From the cell containing the given text, extract its center point as (x, y) coordinate. 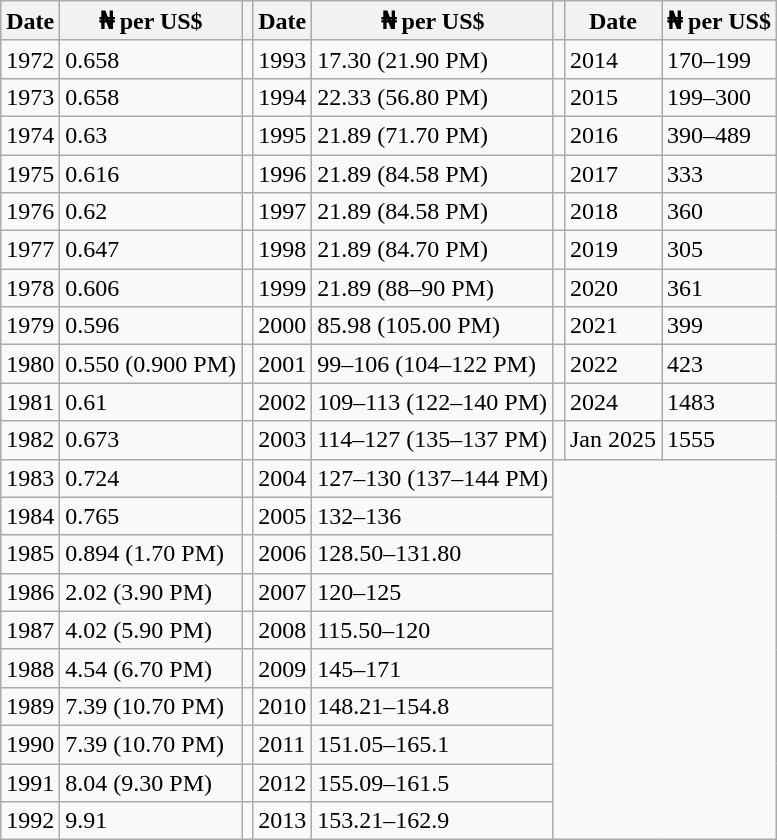
1973 (30, 97)
21.89 (88–90 PM) (433, 288)
2002 (282, 402)
17.30 (21.90 PM) (433, 59)
1983 (30, 478)
1998 (282, 250)
1979 (30, 326)
2004 (282, 478)
2011 (282, 744)
423 (720, 364)
1984 (30, 516)
21.89 (71.70 PM) (433, 135)
0.550 (0.900 PM) (151, 364)
8.04 (9.30 PM) (151, 783)
Jan 2025 (612, 440)
2017 (612, 173)
0.616 (151, 173)
22.33 (56.80 PM) (433, 97)
2016 (612, 135)
2015 (612, 97)
1981 (30, 402)
2020 (612, 288)
1985 (30, 554)
2014 (612, 59)
0.61 (151, 402)
1977 (30, 250)
2009 (282, 668)
360 (720, 212)
1988 (30, 668)
1980 (30, 364)
2003 (282, 440)
4.54 (6.70 PM) (151, 668)
0.724 (151, 478)
153.21–162.9 (433, 821)
2006 (282, 554)
1976 (30, 212)
2019 (612, 250)
0.673 (151, 440)
2.02 (3.90 PM) (151, 592)
2008 (282, 630)
333 (720, 173)
1978 (30, 288)
1972 (30, 59)
127–130 (137–144 PM) (433, 478)
1996 (282, 173)
21.89 (84.70 PM) (433, 250)
2018 (612, 212)
1995 (282, 135)
2021 (612, 326)
114–127 (135–137 PM) (433, 440)
1989 (30, 706)
2022 (612, 364)
1986 (30, 592)
1994 (282, 97)
155.09–161.5 (433, 783)
1555 (720, 440)
2012 (282, 783)
2010 (282, 706)
305 (720, 250)
2005 (282, 516)
151.05–165.1 (433, 744)
199–300 (720, 97)
0.596 (151, 326)
399 (720, 326)
1987 (30, 630)
1992 (30, 821)
0.606 (151, 288)
2013 (282, 821)
1982 (30, 440)
4.02 (5.90 PM) (151, 630)
128.50–131.80 (433, 554)
2001 (282, 364)
145–171 (433, 668)
2000 (282, 326)
115.50–120 (433, 630)
0.647 (151, 250)
0.63 (151, 135)
1974 (30, 135)
361 (720, 288)
99–106 (104–122 PM) (433, 364)
132–136 (433, 516)
170–199 (720, 59)
148.21–154.8 (433, 706)
109–113 (122–140 PM) (433, 402)
85.98 (105.00 PM) (433, 326)
1990 (30, 744)
1483 (720, 402)
0.894 (1.70 PM) (151, 554)
1993 (282, 59)
1997 (282, 212)
1999 (282, 288)
2024 (612, 402)
1975 (30, 173)
0.765 (151, 516)
390–489 (720, 135)
2007 (282, 592)
120–125 (433, 592)
1991 (30, 783)
0.62 (151, 212)
9.91 (151, 821)
